Extract the [X, Y] coordinate from the center of the cell holding the provided text.  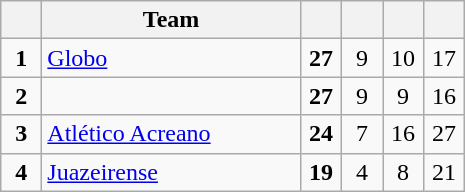
Juazeirense [172, 172]
7 [362, 134]
10 [402, 58]
21 [444, 172]
Atlético Acreano [172, 134]
8 [402, 172]
Team [172, 20]
1 [22, 58]
Globo [172, 58]
24 [320, 134]
2 [22, 96]
19 [320, 172]
17 [444, 58]
3 [22, 134]
